Extract the (x, y) coordinate from the center of the cell holding the provided text.  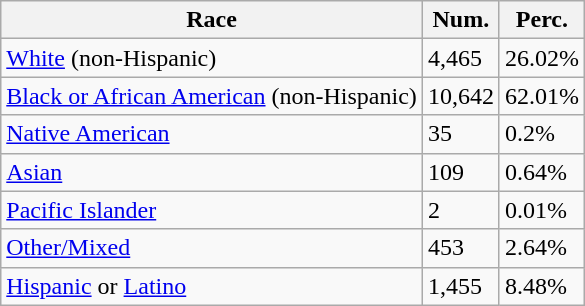
Pacific Islander (212, 210)
109 (460, 172)
White (non-Hispanic) (212, 58)
0.2% (542, 134)
26.02% (542, 58)
Perc. (542, 20)
8.48% (542, 286)
Race (212, 20)
Native American (212, 134)
Asian (212, 172)
453 (460, 248)
Black or African American (non-Hispanic) (212, 96)
10,642 (460, 96)
2.64% (542, 248)
2 (460, 210)
1,455 (460, 286)
Other/Mixed (212, 248)
Hispanic or Latino (212, 286)
0.01% (542, 210)
4,465 (460, 58)
0.64% (542, 172)
Num. (460, 20)
62.01% (542, 96)
35 (460, 134)
